Locate the cell with the specified text and output its [x, y] center coordinate. 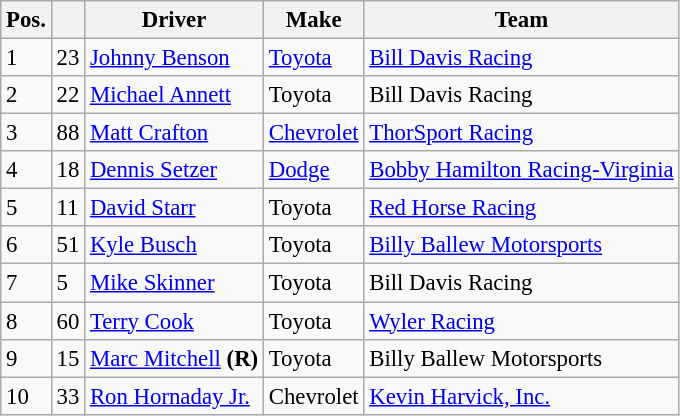
1 [26, 58]
Pos. [26, 20]
7 [26, 283]
Michael Annett [174, 95]
8 [26, 321]
Driver [174, 20]
2 [26, 95]
Red Horse Racing [522, 208]
18 [68, 170]
ThorSport Racing [522, 133]
Ron Hornaday Jr. [174, 396]
6 [26, 245]
Dodge [313, 170]
Johnny Benson [174, 58]
Kevin Harvick, Inc. [522, 396]
Team [522, 20]
Wyler Racing [522, 321]
David Starr [174, 208]
4 [26, 170]
60 [68, 321]
Matt Crafton [174, 133]
Kyle Busch [174, 245]
15 [68, 358]
Dennis Setzer [174, 170]
22 [68, 95]
Mike Skinner [174, 283]
Marc Mitchell (R) [174, 358]
51 [68, 245]
23 [68, 58]
9 [26, 358]
11 [68, 208]
Make [313, 20]
88 [68, 133]
33 [68, 396]
10 [26, 396]
3 [26, 133]
Terry Cook [174, 321]
Bobby Hamilton Racing-Virginia [522, 170]
